Identify which cell holds the provided text, then report its [x, y] central coordinate. 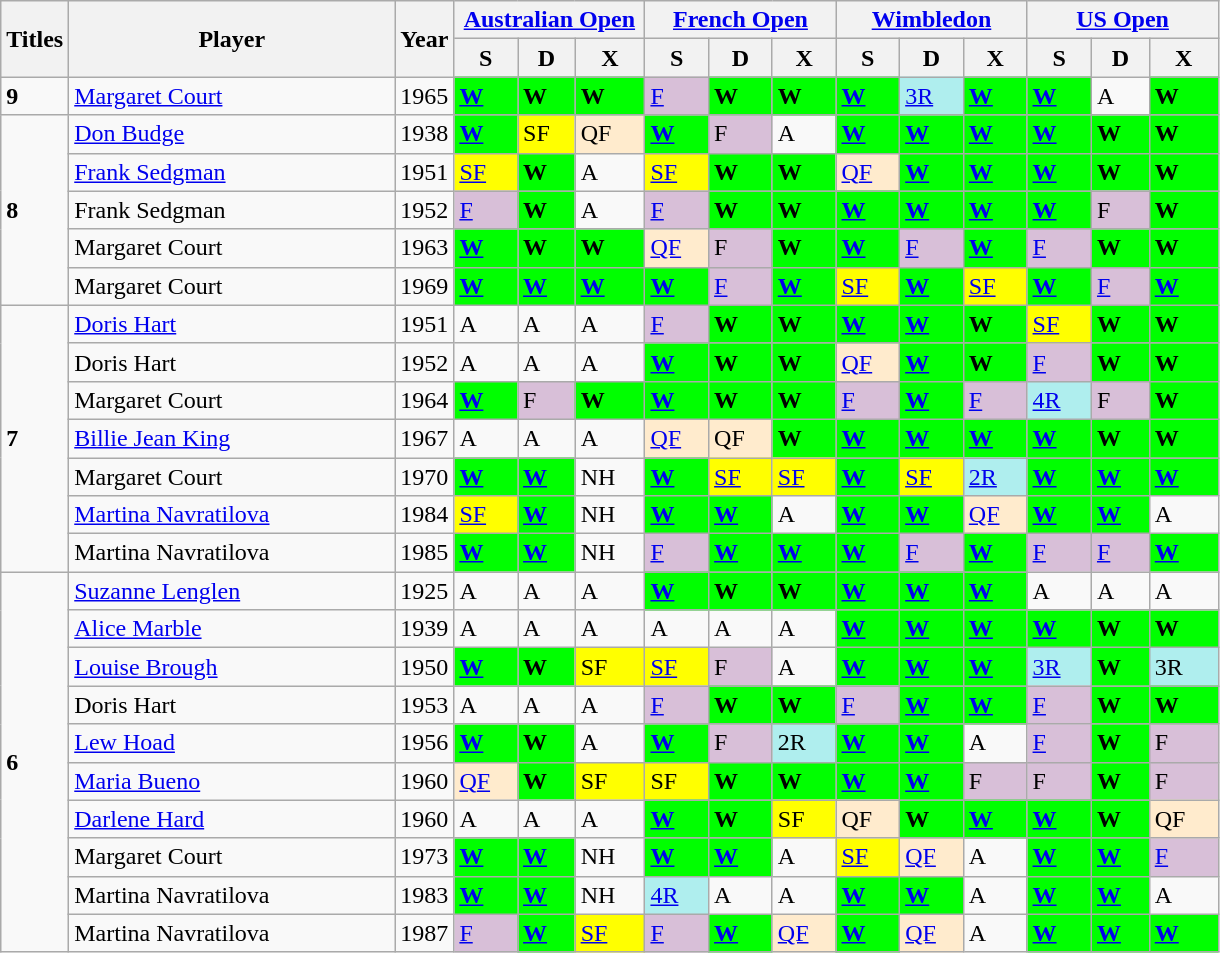
1953 [424, 705]
1939 [424, 629]
8 [35, 210]
Wimbledon [932, 20]
Maria Bueno [232, 781]
1973 [424, 857]
1983 [424, 895]
Player [232, 39]
Louise Brough [232, 667]
Billie Jean King [232, 438]
1987 [424, 933]
1970 [424, 477]
Year [424, 39]
Australian Open [550, 20]
1984 [424, 515]
1956 [424, 743]
1969 [424, 286]
7 [35, 438]
1965 [424, 96]
Suzanne Lenglen [232, 591]
1938 [424, 134]
Don Budge [232, 134]
1967 [424, 438]
Lew Hoad [232, 743]
Titles [35, 39]
1964 [424, 400]
1950 [424, 667]
US Open [1122, 20]
1985 [424, 553]
French Open [740, 20]
Alice Marble [232, 629]
1925 [424, 591]
Darlene Hard [232, 819]
9 [35, 96]
6 [35, 762]
1963 [424, 248]
